Identify which cell holds the provided text, then report its (X, Y) central coordinate. 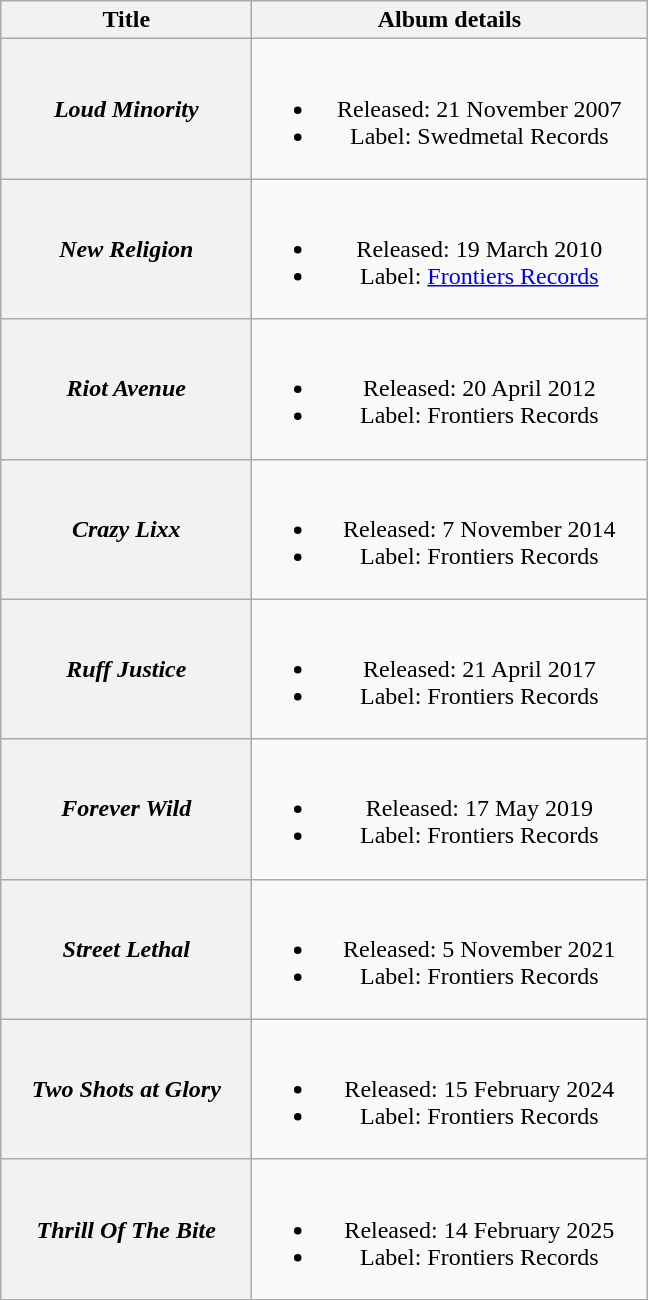
Released: 17 May 2019Label: Frontiers Records (450, 809)
Crazy Lixx (126, 529)
Released: 15 February 2024Label: Frontiers Records (450, 1089)
Thrill Of The Bite (126, 1229)
Album details (450, 20)
Released: 19 March 2010Label: Frontiers Records (450, 249)
Released: 5 November 2021Label: Frontiers Records (450, 949)
Released: 7 November 2014Label: Frontiers Records (450, 529)
New Religion (126, 249)
Ruff Justice (126, 669)
Title (126, 20)
Street Lethal (126, 949)
Released: 14 February 2025Label: Frontiers Records (450, 1229)
Riot Avenue (126, 389)
Released: 21 April 2017Label: Frontiers Records (450, 669)
Forever Wild (126, 809)
Released: 21 November 2007Label: Swedmetal Records (450, 109)
Loud Minority (126, 109)
Released: 20 April 2012Label: Frontiers Records (450, 389)
Two Shots at Glory (126, 1089)
